Identify which cell holds the provided text, then report its (x, y) central coordinate. 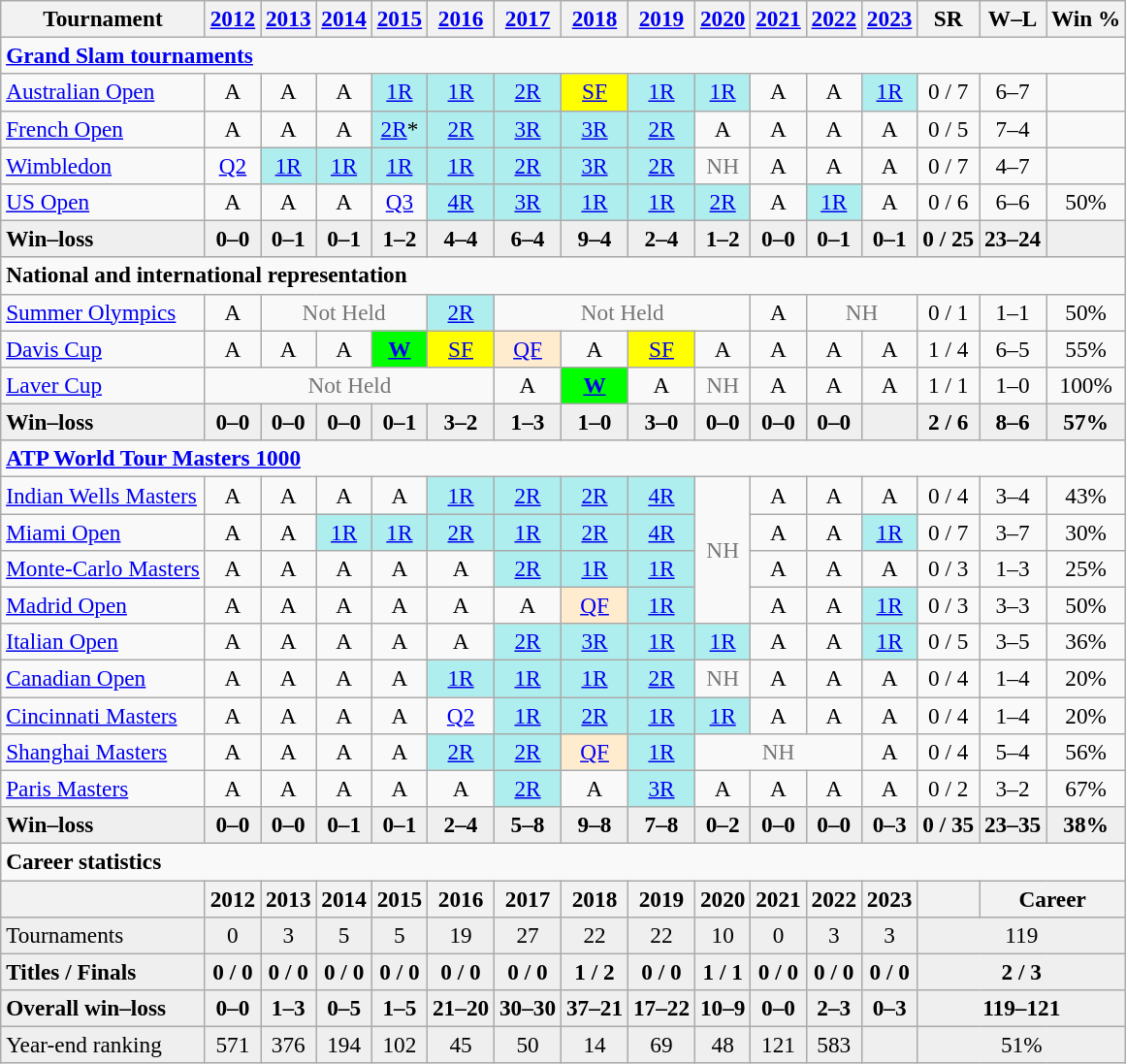
0 / 2 (949, 789)
6–7 (1013, 92)
2 / 3 (1022, 972)
2 / 6 (949, 422)
25% (1086, 568)
30–30 (528, 1008)
3–4 (1013, 495)
4–4 (462, 239)
8–6 (1013, 422)
121 (778, 1045)
45 (462, 1045)
571 (233, 1045)
Wimbledon (103, 165)
9–4 (595, 239)
W–L (1013, 18)
56% (1086, 752)
19 (462, 935)
Canadian Open (103, 678)
French Open (103, 129)
194 (343, 1045)
Indian Wells Masters (103, 495)
Monte-Carlo Masters (103, 568)
10 (722, 935)
21–20 (462, 1008)
48 (722, 1045)
Shanghai Masters (103, 752)
376 (289, 1045)
27 (528, 935)
38% (1086, 824)
3–5 (1013, 642)
Career (1053, 898)
0 / 1 (949, 312)
Davis Cup (103, 348)
36% (1086, 642)
Summer Olympics (103, 312)
Cincinnati Masters (103, 715)
Win % (1086, 18)
5–8 (528, 824)
Italian Open (103, 642)
1 / 2 (595, 972)
23–24 (1013, 239)
3–0 (661, 422)
Tournaments (103, 935)
51% (1022, 1045)
7–8 (661, 824)
SR (949, 18)
Overall win–loss (103, 1008)
Year-end ranking (103, 1045)
Laver Cup (103, 385)
30% (1086, 532)
1 / 4 (949, 348)
1–1 (1013, 312)
Paris Masters (103, 789)
ATP World Tour Masters 1000 (563, 459)
67% (1086, 789)
0–2 (722, 824)
119 (1022, 935)
4–7 (1013, 165)
0–5 (343, 1008)
119–121 (1022, 1008)
3–7 (1013, 532)
6–5 (1013, 348)
23–35 (1013, 824)
37–21 (595, 1008)
6–6 (1013, 202)
55% (1086, 348)
43% (1086, 495)
57% (1086, 422)
50 (528, 1045)
Australian Open (103, 92)
National and international representation (563, 275)
14 (595, 1045)
Career statistics (563, 861)
Miami Open (103, 532)
5–4 (1013, 752)
583 (834, 1045)
0 / 6 (949, 202)
Tournament (103, 18)
Q3 (400, 202)
2R* (400, 129)
0 / 35 (949, 824)
US Open (103, 202)
9–8 (595, 824)
102 (400, 1045)
7–4 (1013, 129)
1–5 (400, 1008)
0 / 25 (949, 239)
Grand Slam tournaments (563, 55)
Madrid Open (103, 605)
6–4 (528, 239)
10–9 (722, 1008)
3–3 (1013, 605)
17–22 (661, 1008)
Titles / Finals (103, 972)
69 (661, 1045)
2–3 (834, 1008)
100% (1086, 385)
